Provide the (X, Y) coordinate of the cell's center where the given text is located.  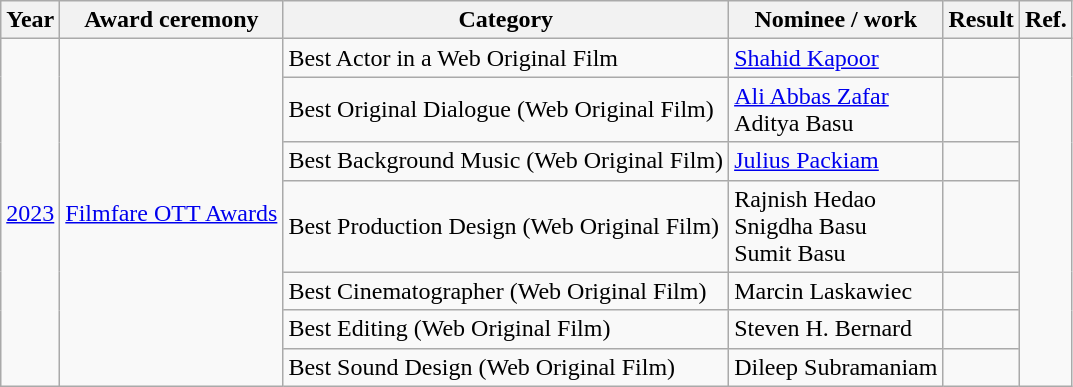
Best Editing (Web Original Film) (506, 329)
Best Production Design (Web Original Film) (506, 226)
Best Cinematographer (Web Original Film) (506, 291)
Year (30, 20)
Best Original Dialogue (Web Original Film) (506, 110)
2023 (30, 212)
Ali Abbas ZafarAditya Basu (836, 110)
Filmfare OTT Awards (172, 212)
Result (981, 20)
Rajnish HedaoSnigdha BasuSumit Basu (836, 226)
Category (506, 20)
Shahid Kapoor (836, 58)
Dileep Subramaniam (836, 367)
Best Actor in a Web Original Film (506, 58)
Best Background Music (Web Original Film) (506, 161)
Award ceremony (172, 20)
Nominee / work (836, 20)
Julius Packiam (836, 161)
Steven H. Bernard (836, 329)
Marcin Laskawiec (836, 291)
Best Sound Design (Web Original Film) (506, 367)
Ref. (1046, 20)
